Extract the [X, Y] coordinate from the center of the cell holding the provided text.  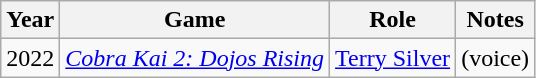
2022 [30, 58]
Game [195, 20]
Role [393, 20]
Cobra Kai 2: Dojos Rising [195, 58]
Notes [496, 20]
Terry Silver [393, 58]
(voice) [496, 58]
Year [30, 20]
